Locate the cell with the specified text and output its [X, Y] center coordinate. 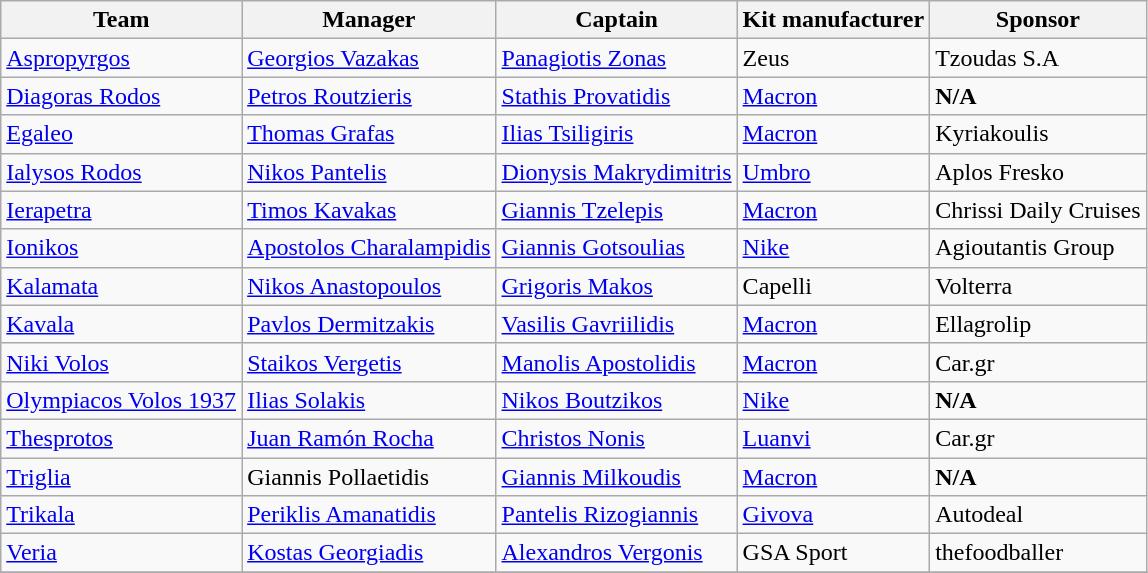
Timos Kavakas [369, 210]
Chrissi Daily Cruises [1038, 210]
Aspropyrgos [122, 58]
Captain [616, 20]
Kit manufacturer [834, 20]
GSA Sport [834, 553]
Juan Ramón Rocha [369, 438]
Tzoudas S.A [1038, 58]
Manager [369, 20]
Christos Nonis [616, 438]
Stathis Provatidis [616, 96]
Periklis Amanatidis [369, 515]
Vasilis Gavriilidis [616, 324]
Petros Routzieris [369, 96]
Nikos Pantelis [369, 172]
Autodeal [1038, 515]
Trikala [122, 515]
Giannis Milkoudis [616, 477]
Team [122, 20]
Agioutantis Group [1038, 248]
Ierapetra [122, 210]
Giannis Pollaetidis [369, 477]
Diagoras Rodos [122, 96]
Egaleo [122, 134]
Nikos Boutzikos [616, 400]
Ilias Solakis [369, 400]
Ellagrolip [1038, 324]
Olympiacos Volos 1937 [122, 400]
Kostas Georgiadis [369, 553]
Aplos Fresko [1038, 172]
Grigoris Makos [616, 286]
Thesprotos [122, 438]
Pantelis Rizogiannis [616, 515]
Ionikos [122, 248]
Veria [122, 553]
Capelli [834, 286]
Thomas Grafas [369, 134]
Luanvi [834, 438]
Staikos Vergetis [369, 362]
Pavlos Dermitzakis [369, 324]
Ialysos Rodos [122, 172]
Panagiotis Zonas [616, 58]
thefoodballer [1038, 553]
Umbro [834, 172]
Apostolos Charalampidis [369, 248]
Kavala [122, 324]
Niki Volos [122, 362]
Sponsor [1038, 20]
Giannis Tzelepis [616, 210]
Manolis Apostolidis [616, 362]
Kalamata [122, 286]
Volterra [1038, 286]
Georgios Vazakas [369, 58]
Triglia [122, 477]
Dionysis Makrydimitris [616, 172]
Nikos Anastopoulos [369, 286]
Giannis Gotsoulias [616, 248]
Alexandros Vergonis [616, 553]
Zeus [834, 58]
Givova [834, 515]
Ilias Tsiligiris [616, 134]
Kyriakoulis [1038, 134]
